For the text-containing cell, return its midpoint in [X, Y] coordinate format. 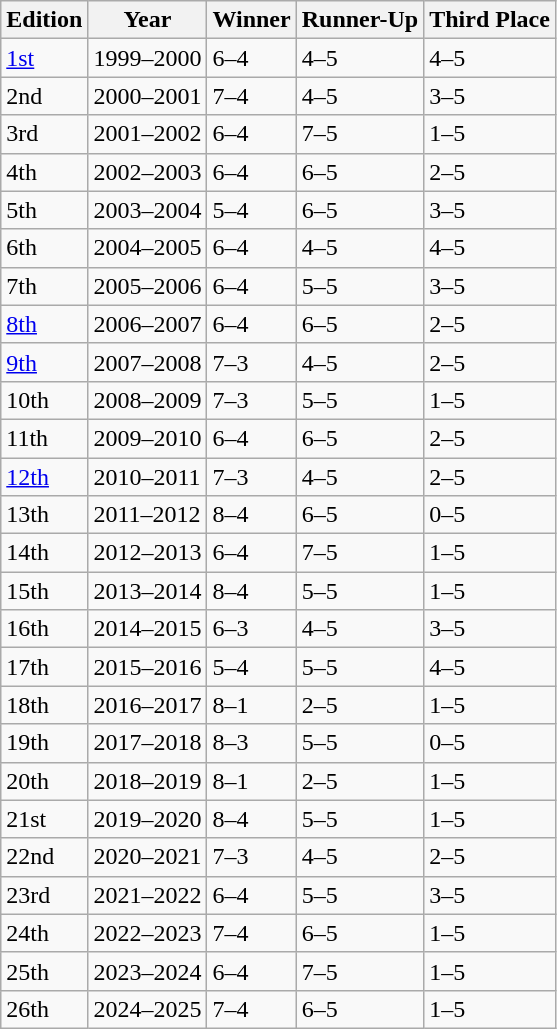
2017–2018 [148, 743]
2013–2014 [148, 591]
2022–2023 [148, 933]
21st [44, 819]
23rd [44, 895]
Third Place [490, 20]
2008–2009 [148, 400]
18th [44, 705]
2010–2011 [148, 477]
2007–2008 [148, 362]
2005–2006 [148, 286]
13th [44, 515]
7th [44, 286]
2020–2021 [148, 857]
2021–2022 [148, 895]
6th [44, 248]
6–3 [252, 629]
17th [44, 667]
2nd [44, 96]
8th [44, 324]
1st [44, 58]
24th [44, 933]
19th [44, 743]
3rd [44, 134]
16th [44, 629]
2002–2003 [148, 172]
4th [44, 172]
2012–2013 [148, 553]
8–3 [252, 743]
20th [44, 781]
2024–2025 [148, 1009]
25th [44, 971]
2015–2016 [148, 667]
Runner-Up [360, 20]
9th [44, 362]
2003–2004 [148, 210]
15th [44, 591]
26th [44, 1009]
2016–2017 [148, 705]
5th [44, 210]
10th [44, 400]
2023–2024 [148, 971]
2019–2020 [148, 819]
2001–2002 [148, 134]
2018–2019 [148, 781]
14th [44, 553]
2011–2012 [148, 515]
22nd [44, 857]
Year [148, 20]
2009–2010 [148, 438]
2006–2007 [148, 324]
11th [44, 438]
Edition [44, 20]
2004–2005 [148, 248]
Winner [252, 20]
12th [44, 477]
2014–2015 [148, 629]
2000–2001 [148, 96]
1999–2000 [148, 58]
